Identify which cell holds the provided text, then report its [x, y] central coordinate. 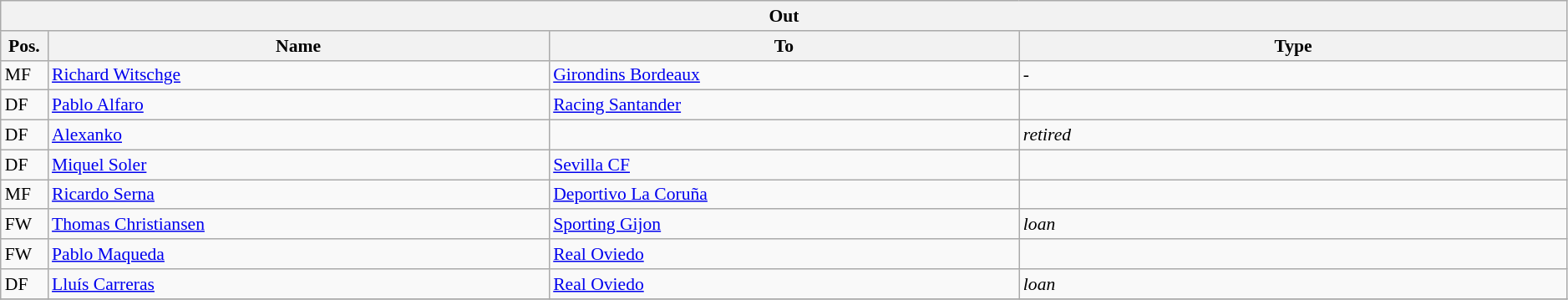
- [1293, 75]
Pablo Alfaro [298, 105]
Type [1293, 46]
retired [1293, 135]
Alexanko [298, 135]
Thomas Christiansen [298, 225]
Sevilla CF [784, 165]
Miquel Soler [298, 165]
Richard Witschge [298, 75]
Name [298, 46]
Sporting Gijon [784, 225]
Girondins Bordeaux [784, 75]
Out [784, 16]
Lluís Carreras [298, 284]
Ricardo Serna [298, 195]
To [784, 46]
Racing Santander [784, 105]
Deportivo La Coruña [784, 195]
Pablo Maqueda [298, 254]
Pos. [24, 46]
